Locate the cell with the specified text and output its (X, Y) center coordinate. 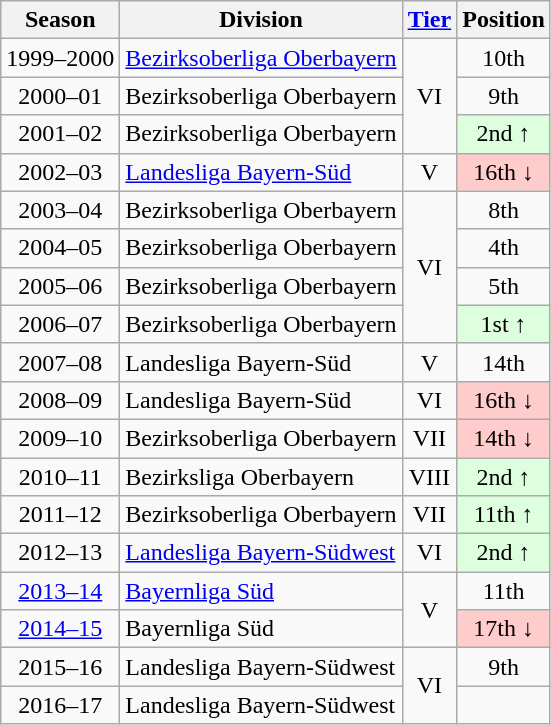
2006–07 (60, 324)
14th ↓ (504, 438)
8th (504, 210)
11th ↑ (504, 515)
2009–10 (60, 438)
2001–02 (60, 134)
2008–09 (60, 400)
Tier (430, 20)
VIII (430, 477)
2002–03 (60, 172)
2011–12 (60, 515)
2003–04 (60, 210)
11th (504, 591)
5th (504, 286)
Position (504, 20)
2015–16 (60, 667)
Season (60, 20)
4th (504, 248)
2007–08 (60, 362)
2014–15 (60, 629)
10th (504, 58)
1999–2000 (60, 58)
17th ↓ (504, 629)
2012–13 (60, 553)
1st ↑ (504, 324)
2004–05 (60, 248)
2010–11 (60, 477)
Bezirksliga Oberbayern (261, 477)
14th (504, 362)
Division (261, 20)
2005–06 (60, 286)
2000–01 (60, 96)
2013–14 (60, 591)
2016–17 (60, 705)
